Capture the cell that displays the provided text and extract its (X, Y) central coordinate. 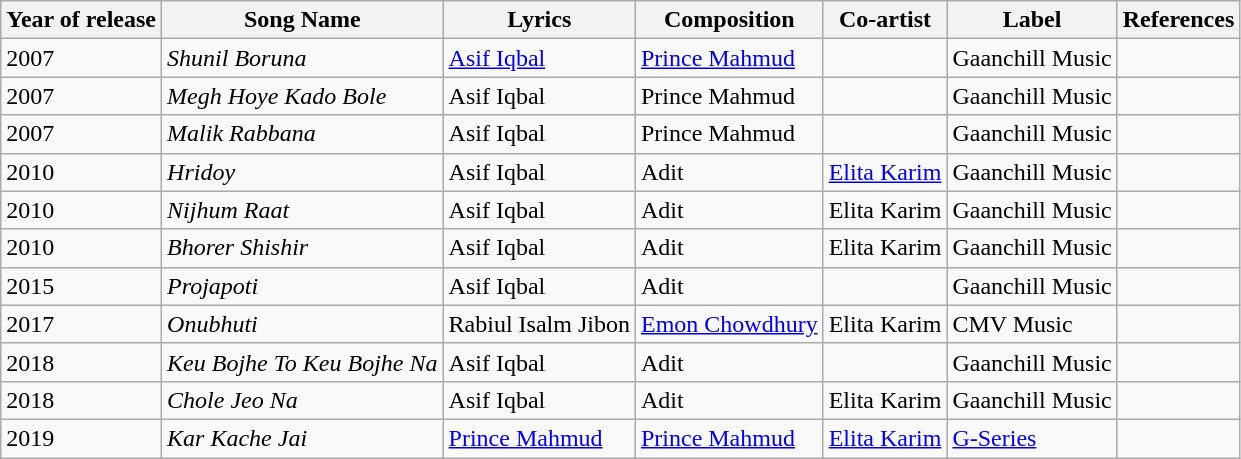
Kar Kache Jai (303, 438)
Malik Rabbana (303, 134)
References (1178, 20)
Projapoti (303, 286)
Chole Jeo Na (303, 400)
Shunil Boruna (303, 58)
2015 (82, 286)
Composition (729, 20)
Song Name (303, 20)
Onubhuti (303, 324)
Emon Chowdhury (729, 324)
Megh Hoye Kado Bole (303, 96)
2017 (82, 324)
CMV Music (1032, 324)
Lyrics (539, 20)
Co-artist (885, 20)
Year of release (82, 20)
Nijhum Raat (303, 210)
2019 (82, 438)
Label (1032, 20)
G-Series (1032, 438)
Hridoy (303, 172)
Bhorer Shishir (303, 248)
Rabiul Isalm Jibon (539, 324)
Keu Bojhe To Keu Bojhe Na (303, 362)
